Output the [x, y] coordinate of the center of the cell containing the given text.  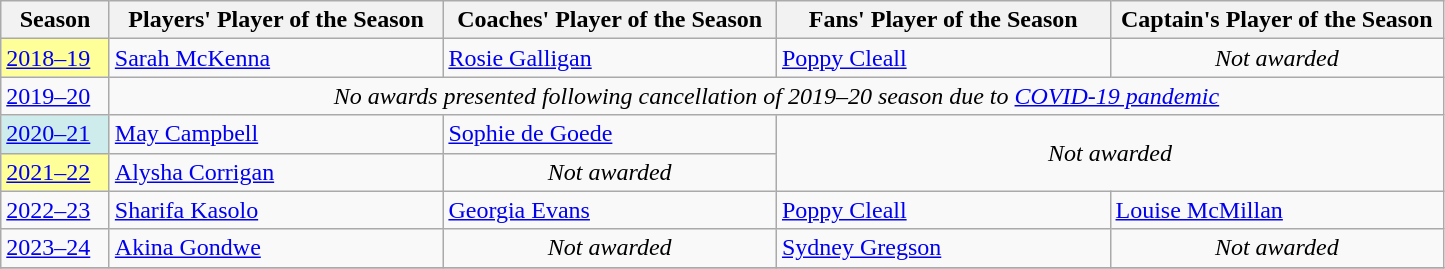
Georgia Evans [610, 210]
Sharifa Kasolo [276, 210]
Sarah McKenna [276, 58]
Season [56, 20]
Rosie Galligan [610, 58]
Captain's Player of the Season [1277, 20]
2021–22 [56, 172]
2018–19 [56, 58]
Sydney Gregson [943, 248]
Sophie de Goede [610, 134]
May Campbell [276, 134]
Louise McMillan [1277, 210]
2020–21 [56, 134]
2023–24 [56, 248]
Alysha Corrigan [276, 172]
Players' Player of the Season [276, 20]
2019–20 [56, 96]
Fans' Player of the Season [943, 20]
Akina Gondwe [276, 248]
2022–23 [56, 210]
No awards presented following cancellation of 2019–20 season due to COVID-19 pandemic [776, 96]
Coaches' Player of the Season [610, 20]
